Search for the cell housing the specified text and yield its [X, Y] center coordinate. 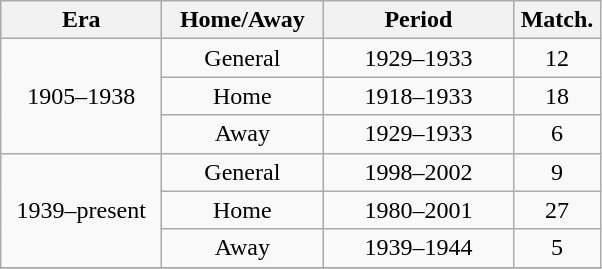
1905–1938 [82, 96]
1998–2002 [418, 172]
1939–present [82, 210]
1980–2001 [418, 210]
6 [557, 134]
Match. [557, 20]
27 [557, 210]
18 [557, 96]
9 [557, 172]
Era [82, 20]
12 [557, 58]
1918–1933 [418, 96]
1939–1944 [418, 248]
5 [557, 248]
Home/Away [242, 20]
Period [418, 20]
